Return [X, Y] of the center of cell containing provided text 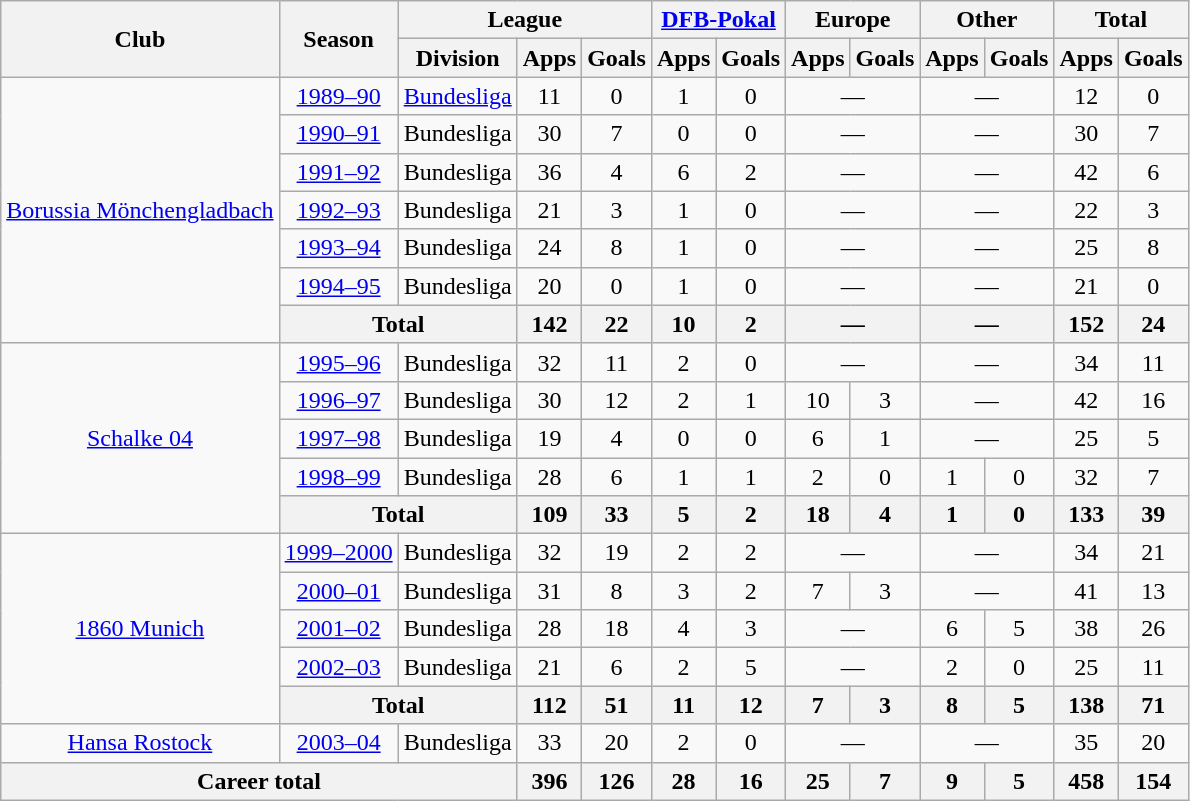
1989–90 [338, 96]
51 [617, 705]
1995–96 [338, 362]
1990–91 [338, 134]
Hansa Rostock [140, 743]
38 [1086, 629]
1992–93 [338, 210]
2003–04 [338, 743]
13 [1153, 591]
142 [549, 324]
1860 Munich [140, 629]
DFB-Pokal [718, 20]
39 [1153, 515]
112 [549, 705]
2002–03 [338, 667]
Club [140, 39]
1994–95 [338, 286]
Career total [259, 781]
1998–99 [338, 477]
Division [458, 58]
126 [617, 781]
26 [1153, 629]
1991–92 [338, 172]
133 [1086, 515]
2000–01 [338, 591]
458 [1086, 781]
Schalke 04 [140, 438]
152 [1086, 324]
League [524, 20]
71 [1153, 705]
Other [987, 20]
31 [549, 591]
154 [1153, 781]
109 [549, 515]
Europe [853, 20]
Borussia Mönchengladbach [140, 210]
35 [1086, 743]
1993–94 [338, 248]
2001–02 [338, 629]
9 [952, 781]
Season [338, 39]
41 [1086, 591]
396 [549, 781]
1996–97 [338, 400]
36 [549, 172]
138 [1086, 705]
1999–2000 [338, 553]
1997–98 [338, 438]
